Extract the (x, y) coordinate from the center of the cell holding the provided text.  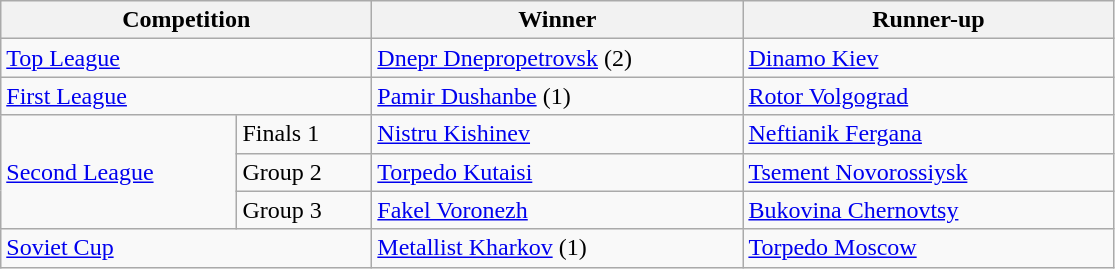
Nistru Kishinev (558, 134)
Torpedo Moscow (928, 248)
Winner (558, 20)
Pamir Dushanbe (1) (558, 96)
Tsement Novorossiysk (928, 172)
Group 3 (304, 210)
Dnepr Dnepropetrovsk (2) (558, 58)
Torpedo Kutaisi (558, 172)
Dinamo Kiev (928, 58)
First League (186, 96)
Neftianik Fergana (928, 134)
Rotor Volgograd (928, 96)
Finals 1 (304, 134)
Runner-up (928, 20)
Competition (186, 20)
Bukovina Chernovtsy (928, 210)
Fakel Voronezh (558, 210)
Top League (186, 58)
Group 2 (304, 172)
Metallist Kharkov (1) (558, 248)
Second League (119, 172)
Soviet Cup (186, 248)
